From the cell containing the given text, extract its center point as (X, Y) coordinate. 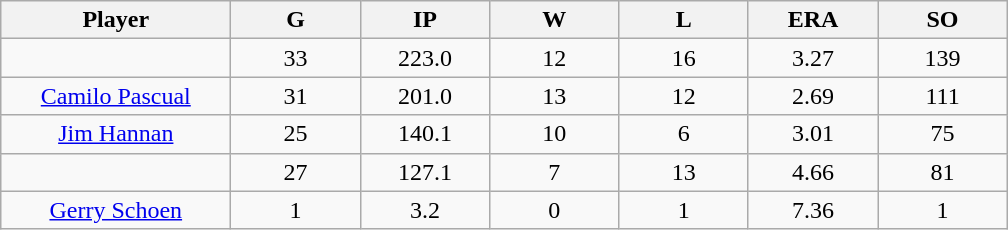
SO (942, 20)
3.2 (424, 210)
ERA (812, 20)
140.1 (424, 134)
16 (684, 58)
Camilo Pascual (116, 96)
201.0 (424, 96)
31 (296, 96)
81 (942, 172)
Gerry Schoen (116, 210)
127.1 (424, 172)
25 (296, 134)
Jim Hannan (116, 134)
10 (554, 134)
0 (554, 210)
W (554, 20)
27 (296, 172)
IP (424, 20)
4.66 (812, 172)
3.27 (812, 58)
L (684, 20)
111 (942, 96)
7 (554, 172)
Player (116, 20)
139 (942, 58)
7.36 (812, 210)
3.01 (812, 134)
2.69 (812, 96)
75 (942, 134)
G (296, 20)
6 (684, 134)
33 (296, 58)
223.0 (424, 58)
